Extract the [X, Y] coordinate from the center of the cell holding the provided text.  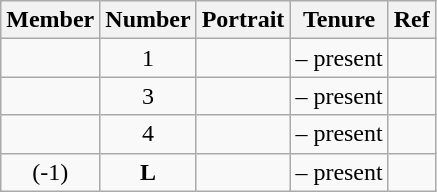
Number [148, 20]
1 [148, 58]
(-1) [50, 172]
Tenure [339, 20]
Member [50, 20]
4 [148, 134]
Ref [412, 20]
Portrait [243, 20]
3 [148, 96]
L [148, 172]
